For the text-containing cell, return its midpoint in (X, Y) coordinate format. 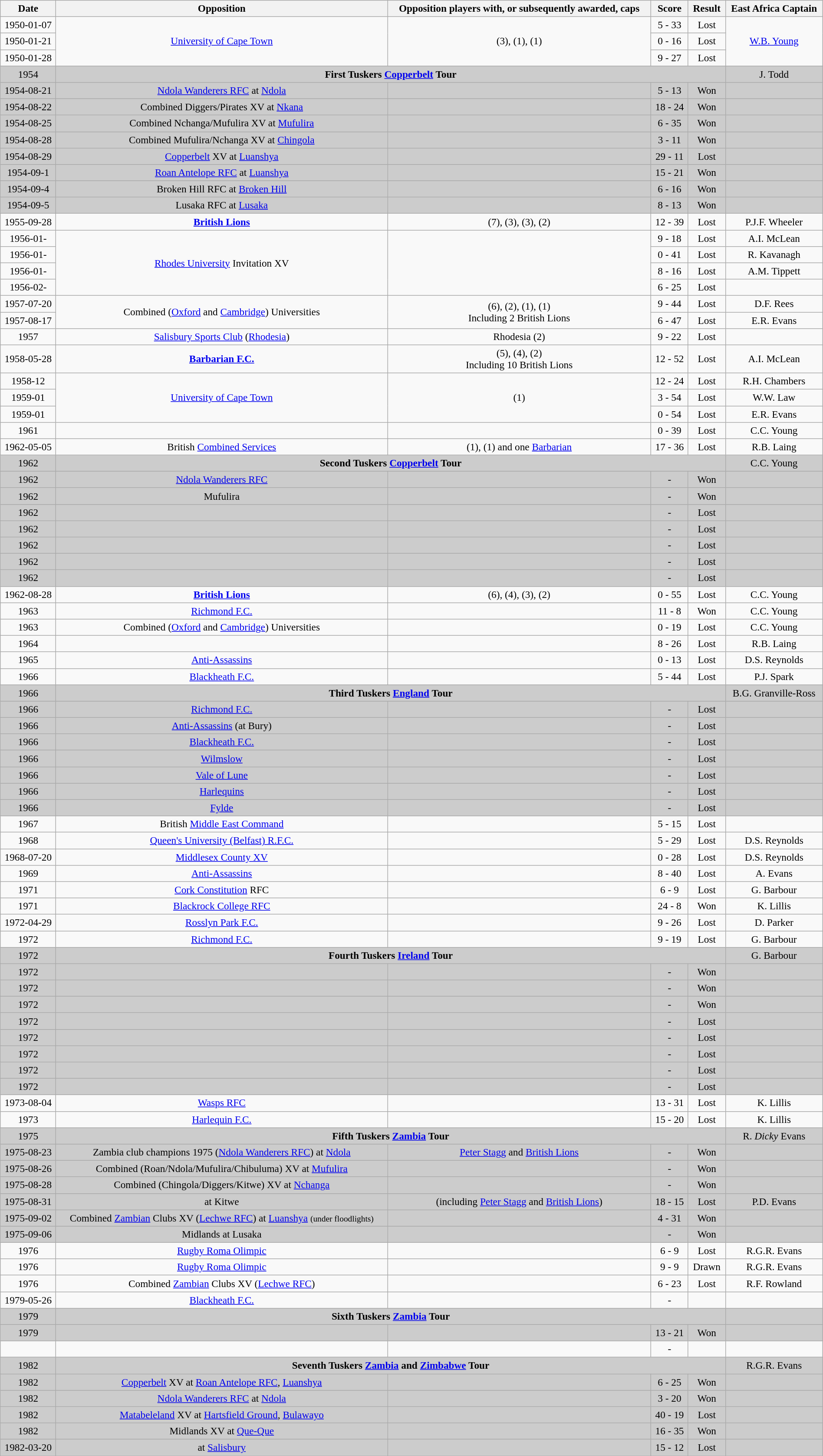
Seventh Tuskers Zambia and Zimbabwe Tour (391, 1365)
Broken Hill RFC at Broken Hill (222, 189)
R. Kavanagh (774, 254)
1962-08-28 (28, 594)
0 - 19 (670, 627)
Roan Antelope RFC at Luanshya (222, 172)
East Africa Captain (774, 8)
Drawn (707, 1267)
9 - 27 (670, 58)
0 - 16 (670, 41)
5 - 33 (670, 25)
1968-07-20 (28, 857)
Combined Zambian Clubs XV (Lechwe RFC) at Luanshya (under floodlights) (222, 1218)
Middlesex County XV (222, 857)
1975-08-23 (28, 1152)
1954-09-1 (28, 172)
Wilmslow (222, 758)
Third Tuskers England Tour (391, 693)
(5), (4), (2)Including 10 British Lions (519, 359)
1954-08-29 (28, 156)
at Salisbury (222, 1447)
6 - 47 (670, 320)
at Kitwe (222, 1202)
Lusaka RFC at Lusaka (222, 205)
Matabeleland XV at Hartsfield Ground, Bulawayo (222, 1415)
Rhodes University Invitation XV (222, 262)
Mufulira (222, 496)
1957 (28, 337)
British Middle East Command (222, 824)
B.G. Granville-Ross (774, 693)
Midlands at Lusaka (222, 1234)
12 - 24 (670, 381)
9 - 9 (670, 1267)
12 - 39 (670, 221)
15 - 20 (670, 1119)
P.J. Spark (774, 677)
1975-09-02 (28, 1218)
Copperbelt XV at Luanshya (222, 156)
0 - 41 (670, 254)
3 - 54 (670, 397)
1950-01-07 (28, 25)
18 - 24 (670, 107)
Harlequins (222, 791)
Score (670, 8)
British Combined Services (222, 447)
Combined Diggers/Pirates XV at Nkana (222, 107)
1964 (28, 644)
1975-09-06 (28, 1234)
Salisbury Sports Club (Rhodesia) (222, 337)
0 - 54 (670, 414)
Ndola Wanderers RFC (222, 479)
15 - 21 (670, 172)
J. Todd (774, 74)
13 - 21 (670, 1333)
Queen's University (Belfast) R.F.C. (222, 840)
1954-08-22 (28, 107)
A.M. Tippett (774, 271)
1954-09-4 (28, 189)
Vale of Lune (222, 775)
Combined (Roan/Ndola/Mufulira/Chibuluma) XV at Mufulira (222, 1169)
16 - 35 (670, 1431)
(7), (3), (3), (2) (519, 221)
24 - 8 (670, 906)
1961 (28, 430)
1950-01-28 (28, 58)
1973 (28, 1119)
Midlands XV at Que-Que (222, 1431)
8 - 16 (670, 271)
W.W. Law (774, 397)
Copperbelt XV at Roan Antelope RFC, Luanshya (222, 1382)
R. Dicky Evans (774, 1136)
1957-07-20 (28, 304)
1979-05-26 (28, 1300)
Combined Mufulira/Nchanga XV at Chingola (222, 140)
0 - 13 (670, 660)
5 - 15 (670, 824)
D. Parker (774, 922)
Date (28, 8)
1969 (28, 873)
Opposition (222, 8)
Opposition players with, or subsequently awarded, caps (519, 8)
A. Evans (774, 873)
(3), (1), (1) (519, 41)
Combined (Chingola/Diggers/Kitwe) XV at Nchanga (222, 1185)
Wasps RFC (222, 1103)
6 - 35 (670, 123)
40 - 19 (670, 1415)
Result (707, 8)
1975 (28, 1136)
Cork Constitution RFC (222, 890)
1954 (28, 74)
(1), (1) and one Barbarian (519, 447)
3 - 20 (670, 1398)
1956-02- (28, 287)
1954-08-25 (28, 123)
12 - 52 (670, 359)
5 - 29 (670, 840)
(6), (4), (3), (2) (519, 594)
(6), (2), (1), (1)Including 2 British Lions (519, 312)
17 - 36 (670, 447)
11 - 8 (670, 611)
1972-04-29 (28, 922)
P.D. Evans (774, 1202)
5 - 44 (670, 677)
(including Peter Stagg and British Lions) (519, 1202)
Rhodesia (2) (519, 337)
1954-08-28 (28, 140)
8 - 40 (670, 873)
29 - 11 (670, 156)
9 - 44 (670, 304)
3 - 11 (670, 140)
(1) (519, 397)
D.F. Rees (774, 304)
First Tuskers Copperbelt Tour (391, 74)
1975-08-31 (28, 1202)
13 - 31 (670, 1103)
8 - 13 (670, 205)
Combined Zambian Clubs XV (Lechwe RFC) (222, 1283)
1958-12 (28, 381)
Fylde (222, 808)
Fourth Tuskers Ireland Tour (391, 955)
8 - 26 (670, 644)
1968 (28, 840)
1957-08-17 (28, 320)
1975-08-26 (28, 1169)
9 - 18 (670, 238)
1982-03-20 (28, 1447)
15 - 12 (670, 1447)
6 - 23 (670, 1283)
5 - 13 (670, 90)
1962-05-05 (28, 447)
1975-08-28 (28, 1185)
4 - 31 (670, 1218)
18 - 15 (670, 1202)
1965 (28, 660)
Zambia club champions 1975 (Ndola Wanderers RFC) at Ndola (222, 1152)
9 - 22 (670, 337)
Sixth Tuskers Zambia Tour (391, 1316)
Fifth Tuskers Zambia Tour (391, 1136)
1973-08-04 (28, 1103)
Blackrock College RFC (222, 906)
0 - 39 (670, 430)
R.H. Chambers (774, 381)
Rosslyn Park F.C. (222, 922)
Peter Stagg and British Lions (519, 1152)
W.B. Young (774, 41)
1967 (28, 824)
1954-09-5 (28, 205)
Anti-Assassins (at Bury) (222, 726)
Second Tuskers Copperbelt Tour (391, 463)
Barbarian F.C. (222, 359)
1958-05-28 (28, 359)
1954-08-21 (28, 90)
0 - 28 (670, 857)
6 - 16 (670, 189)
R.F. Rowland (774, 1283)
P.J.F. Wheeler (774, 221)
9 - 19 (670, 939)
0 - 55 (670, 594)
9 - 26 (670, 922)
Combined Nchanga/Mufulira XV at Mufulira (222, 123)
1950-01-21 (28, 41)
1955-09-28 (28, 221)
Harlequin F.C. (222, 1119)
